For the text-containing cell, return its midpoint in [X, Y] coordinate format. 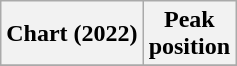
Chart (2022) [72, 34]
Peakposition [189, 34]
